Extract the (X, Y) coordinate from the center of the cell holding the provided text.  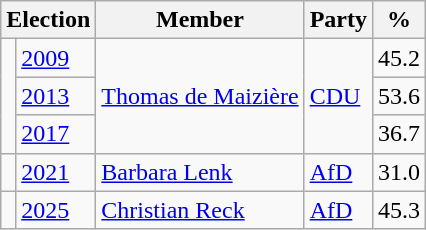
31.0 (398, 172)
% (398, 20)
2013 (56, 96)
45.2 (398, 58)
2017 (56, 134)
36.7 (398, 134)
2021 (56, 172)
53.6 (398, 96)
2009 (56, 58)
Thomas de Maizière (200, 96)
Election (48, 20)
Christian Reck (200, 210)
CDU (338, 96)
Barbara Lenk (200, 172)
45.3 (398, 210)
2025 (56, 210)
Party (338, 20)
Member (200, 20)
